Find where the given text appears and provide that cell's center as (x, y) coordinate. 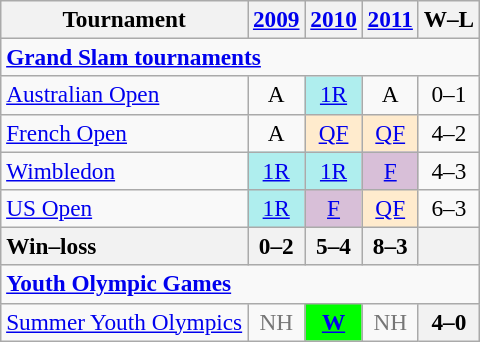
0–2 (276, 246)
2009 (276, 19)
W–L (448, 19)
Australian Open (124, 95)
Win–loss (124, 246)
4–3 (448, 170)
Wimbledon (124, 170)
Tournament (124, 19)
US Open (124, 208)
4–0 (448, 322)
W (334, 322)
8–3 (390, 246)
5–4 (334, 246)
2010 (334, 19)
Summer Youth Olympics (124, 322)
Grand Slam tournaments (240, 57)
French Open (124, 133)
2011 (390, 19)
Youth Olympic Games (240, 284)
0–1 (448, 95)
6–3 (448, 208)
4–2 (448, 133)
